Locate the cell with the specified text and output its [X, Y] center coordinate. 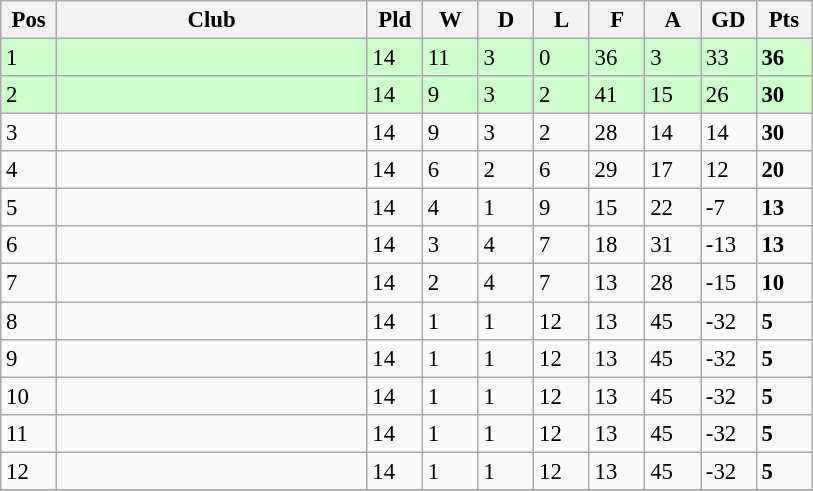
17 [673, 170]
33 [728, 58]
-13 [728, 245]
L [562, 20]
Pos [29, 20]
Club [212, 20]
31 [673, 245]
41 [617, 95]
GD [728, 20]
-15 [728, 283]
-7 [728, 208]
29 [617, 170]
22 [673, 208]
26 [728, 95]
20 [784, 170]
F [617, 20]
Pts [784, 20]
A [673, 20]
Pld [395, 20]
0 [562, 58]
8 [29, 321]
18 [617, 245]
D [506, 20]
W [451, 20]
